For the text-containing cell, return its midpoint in [X, Y] coordinate format. 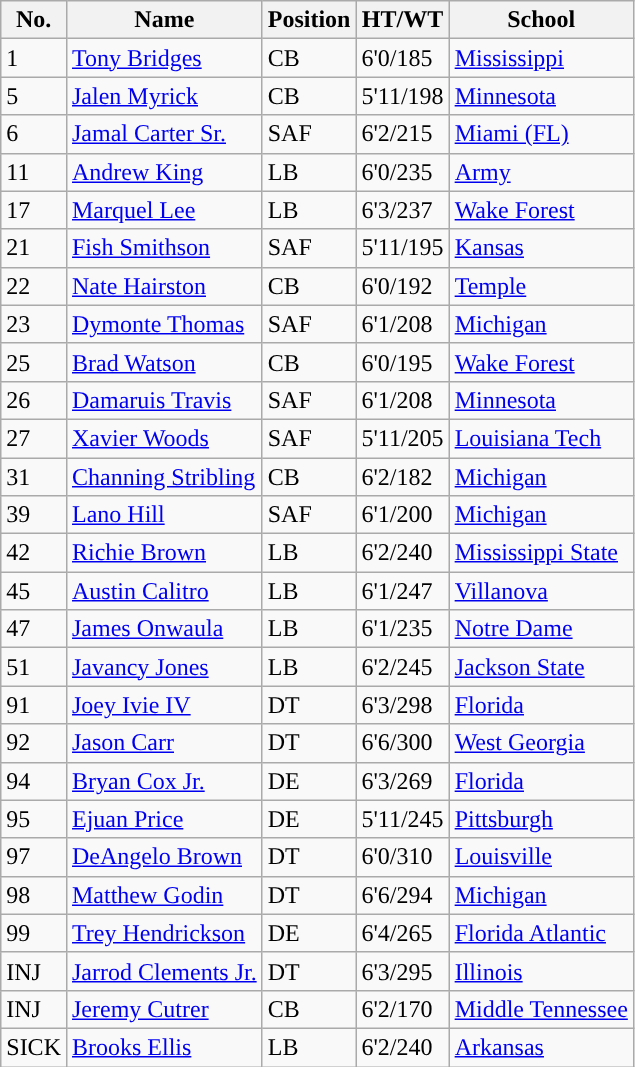
42 [34, 553]
5'11/205 [402, 438]
26 [34, 400]
6'0/192 [402, 286]
DeAngelo Brown [164, 857]
6'2/182 [402, 477]
HT/WT [402, 20]
1 [34, 58]
6 [34, 134]
School [541, 20]
6'0/235 [402, 172]
6'3/237 [402, 210]
Mississippi State [541, 553]
Xavier Woods [164, 438]
Middle Tennessee [541, 1009]
5'11/195 [402, 248]
Trey Hendrickson [164, 933]
11 [34, 172]
West Georgia [541, 743]
Villanova [541, 591]
5'11/198 [402, 96]
6'6/294 [402, 895]
Jamal Carter Sr. [164, 134]
22 [34, 286]
Temple [541, 286]
Louisiana Tech [541, 438]
21 [34, 248]
No. [34, 20]
Mississippi [541, 58]
Pittsburgh [541, 819]
Illinois [541, 971]
Jackson State [541, 667]
Dymonte Thomas [164, 324]
Richie Brown [164, 553]
Ejuan Price [164, 819]
6'0/185 [402, 58]
17 [34, 210]
Jalen Myrick [164, 96]
6'1/247 [402, 591]
5 [34, 96]
23 [34, 324]
95 [34, 819]
Miami (FL) [541, 134]
Fish Smithson [164, 248]
6'6/300 [402, 743]
6'3/295 [402, 971]
Louisville [541, 857]
97 [34, 857]
Florida Atlantic [541, 933]
Name [164, 20]
Brooks Ellis [164, 1047]
Brad Watson [164, 362]
Austin Calitro [164, 591]
Jeremy Cutrer [164, 1009]
5'11/245 [402, 819]
Nate Hairston [164, 286]
98 [34, 895]
Damaruis Travis [164, 400]
Javancy Jones [164, 667]
Jason Carr [164, 743]
Tony Bridges [164, 58]
6'2/215 [402, 134]
Position [309, 20]
6'1/235 [402, 629]
SICK [34, 1047]
6'0/310 [402, 857]
6'0/195 [402, 362]
Kansas [541, 248]
Channing Stribling [164, 477]
6'3/298 [402, 705]
Marquel Lee [164, 210]
39 [34, 515]
Arkansas [541, 1047]
25 [34, 362]
Notre Dame [541, 629]
91 [34, 705]
47 [34, 629]
Andrew King [164, 172]
6'2/245 [402, 667]
6'2/170 [402, 1009]
99 [34, 933]
Joey Ivie IV [164, 705]
31 [34, 477]
6'1/200 [402, 515]
92 [34, 743]
94 [34, 781]
Bryan Cox Jr. [164, 781]
Matthew Godin [164, 895]
6'4/265 [402, 933]
James Onwaula [164, 629]
27 [34, 438]
6'3/269 [402, 781]
Jarrod Clements Jr. [164, 971]
45 [34, 591]
51 [34, 667]
Lano Hill [164, 515]
Army [541, 172]
